For the text-containing cell, return its midpoint in (X, Y) coordinate format. 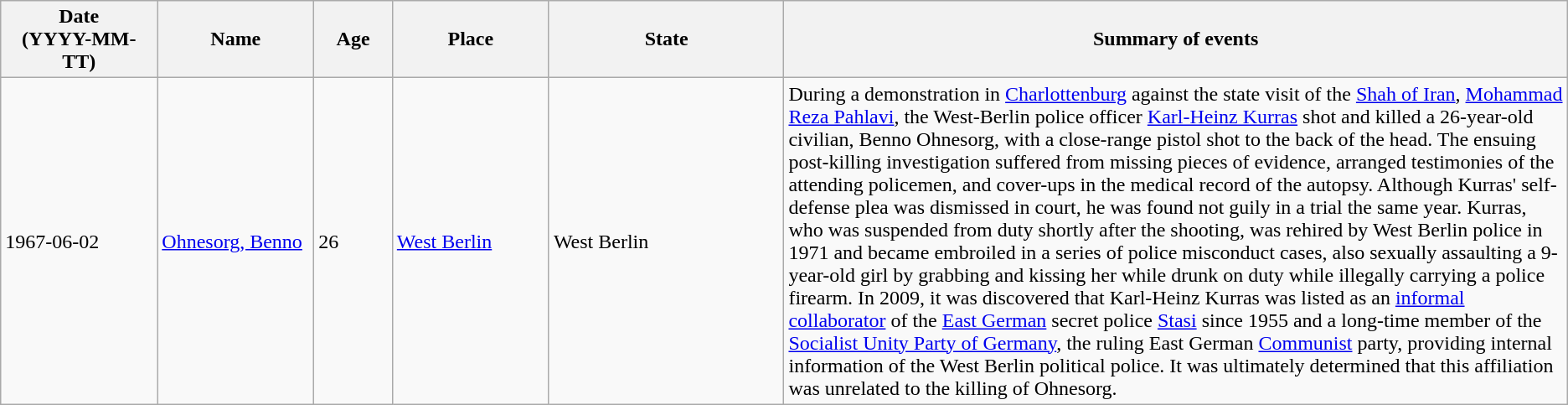
Age (353, 39)
Summary of events (1176, 39)
Ohnesorg, Benno (236, 241)
State (667, 39)
Name (236, 39)
Place (471, 39)
26 (353, 241)
Date(YYYY-MM-TT) (79, 39)
1967-06-02 (79, 241)
